Scan for the cell matching the given text and deliver its [x, y] coordinate at center. 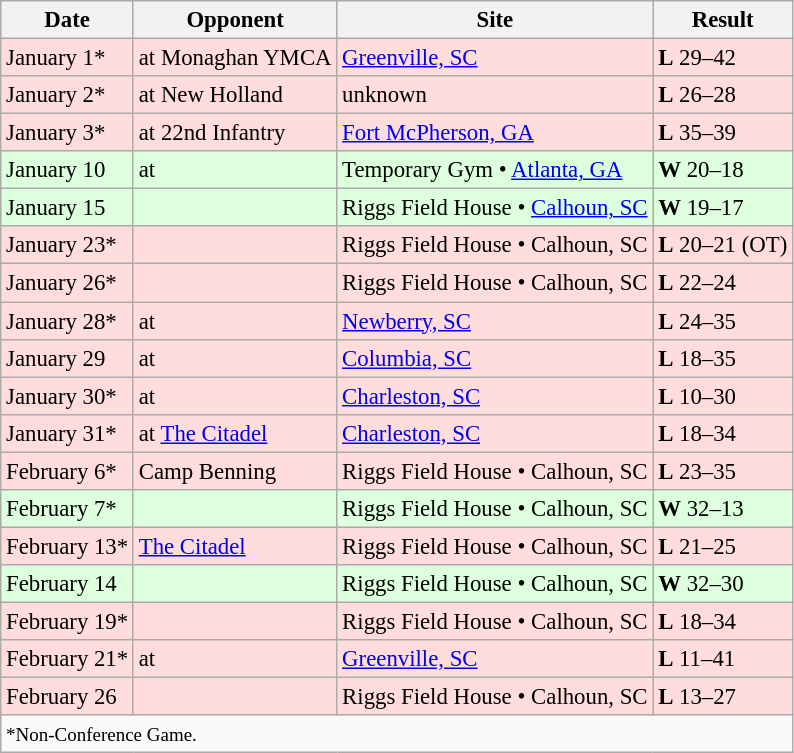
January 15 [68, 208]
L 35–39 [723, 133]
L 26–28 [723, 95]
Newberry, SC [495, 321]
February 13* [68, 546]
Camp Benning [234, 471]
Fort McPherson, GA [495, 133]
January 29 [68, 358]
L 24–35 [723, 321]
at Monaghan YMCA [234, 58]
January 31* [68, 433]
February 26 [68, 697]
Site [495, 20]
L 20–21 (OT) [723, 245]
February 6* [68, 471]
at 22nd Infantry [234, 133]
L 13–27 [723, 697]
W 20–18 [723, 170]
L 23–35 [723, 471]
The Citadel [234, 546]
L 21–25 [723, 546]
February 19* [68, 621]
January 28* [68, 321]
January 26* [68, 283]
L 10–30 [723, 396]
January 2* [68, 95]
Temporary Gym • Atlanta, GA [495, 170]
W 19–17 [723, 208]
at The Citadel [234, 433]
unknown [495, 95]
W 32–30 [723, 584]
L 29–42 [723, 58]
February 7* [68, 509]
January 3* [68, 133]
January 23* [68, 245]
February 14 [68, 584]
L 11–41 [723, 659]
L 22–24 [723, 283]
*Non-Conference Game. [397, 734]
at New Holland [234, 95]
W 32–13 [723, 509]
Date [68, 20]
January 30* [68, 396]
L 18–35 [723, 358]
Result [723, 20]
January 1* [68, 58]
February 21* [68, 659]
Columbia, SC [495, 358]
Opponent [234, 20]
January 10 [68, 170]
